Find where the given text appears and provide that cell's center as (X, Y) coordinate. 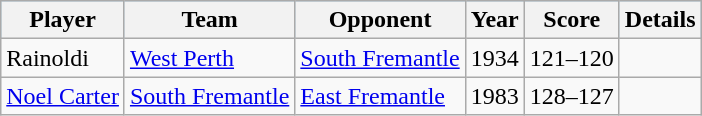
Score (572, 20)
Team (209, 20)
East Fremantle (380, 96)
1934 (494, 58)
Rainoldi (63, 58)
Details (660, 20)
Year (494, 20)
Player (63, 20)
121–120 (572, 58)
1983 (494, 96)
West Perth (209, 58)
Opponent (380, 20)
128–127 (572, 96)
Noel Carter (63, 96)
